Pinpoint the cell where the given text exists, returning its (x, y) midpoint coordinate. 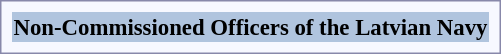
Non-Commissioned Officers of the Latvian Navy (250, 27)
